Capture the cell that displays the provided text and extract its (X, Y) central coordinate. 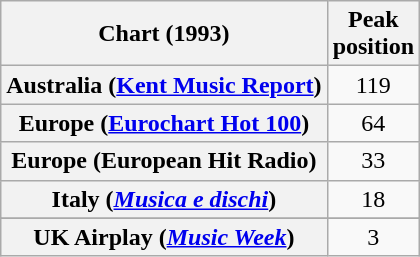
Europe (European Hit Radio) (164, 161)
3 (373, 237)
Chart (1993) (164, 34)
UK Airplay (Music Week) (164, 237)
33 (373, 161)
Italy (Musica e dischi) (164, 199)
64 (373, 123)
18 (373, 199)
Europe (Eurochart Hot 100) (164, 123)
Australia (Kent Music Report) (164, 85)
119 (373, 85)
Peakposition (373, 34)
